Locate the cell with the specified text and output its [x, y] center coordinate. 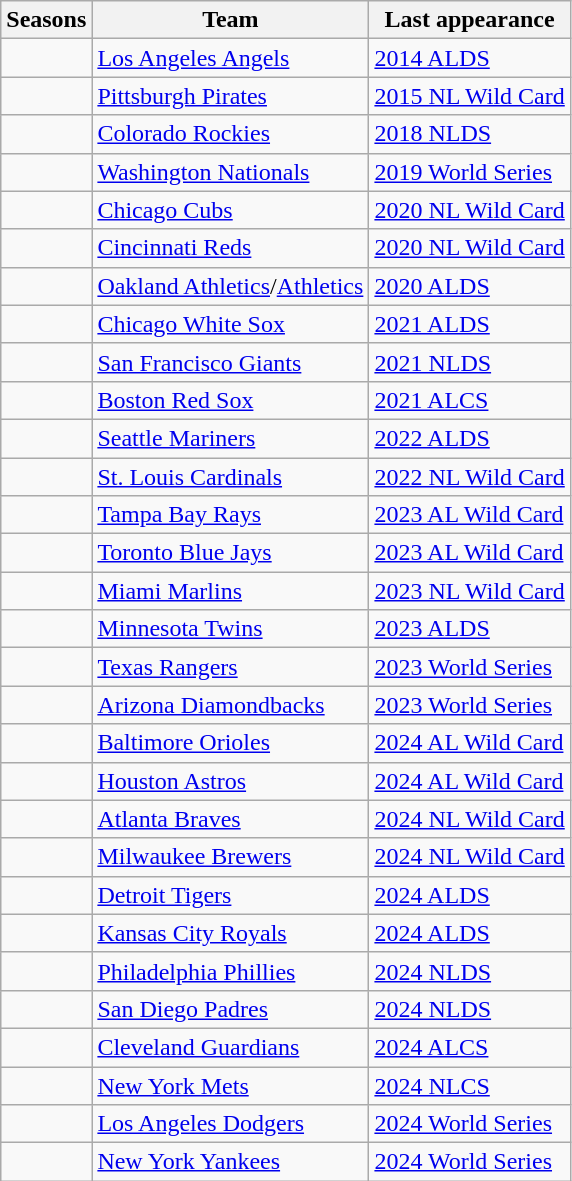
Oakland Athletics/Athletics [230, 286]
Seattle Mariners [230, 438]
Minnesota Twins [230, 629]
Team [230, 20]
Baltimore Orioles [230, 743]
2023 NL Wild Card [470, 591]
2014 ALDS [470, 58]
Miami Marlins [230, 591]
Texas Rangers [230, 667]
Cincinnati Reds [230, 248]
Atlanta Braves [230, 819]
Detroit Tigers [230, 895]
Toronto Blue Jays [230, 553]
Chicago White Sox [230, 324]
Philadelphia Phillies [230, 971]
Last appearance [470, 20]
Kansas City Royals [230, 933]
2020 ALDS [470, 286]
Tampa Bay Rays [230, 515]
Los Angeles Dodgers [230, 1124]
Houston Astros [230, 781]
2018 NLDS [470, 134]
San Francisco Giants [230, 362]
San Diego Padres [230, 1009]
Milwaukee Brewers [230, 857]
2022 ALDS [470, 438]
2024 ALCS [470, 1047]
New York Mets [230, 1085]
Washington Nationals [230, 172]
2019 World Series [470, 172]
Los Angeles Angels [230, 58]
Boston Red Sox [230, 400]
Arizona Diamondbacks [230, 705]
2023 ALDS [470, 629]
2021 ALDS [470, 324]
Chicago Cubs [230, 210]
New York Yankees [230, 1162]
2024 NLCS [470, 1085]
Pittsburgh Pirates [230, 96]
2022 NL Wild Card [470, 477]
Colorado Rockies [230, 134]
2021 ALCS [470, 400]
Seasons [46, 20]
2021 NLDS [470, 362]
2015 NL Wild Card [470, 96]
Cleveland Guardians [230, 1047]
St. Louis Cardinals [230, 477]
